Return the (X, Y) coordinate for the center point of the cell that contains the specified text.  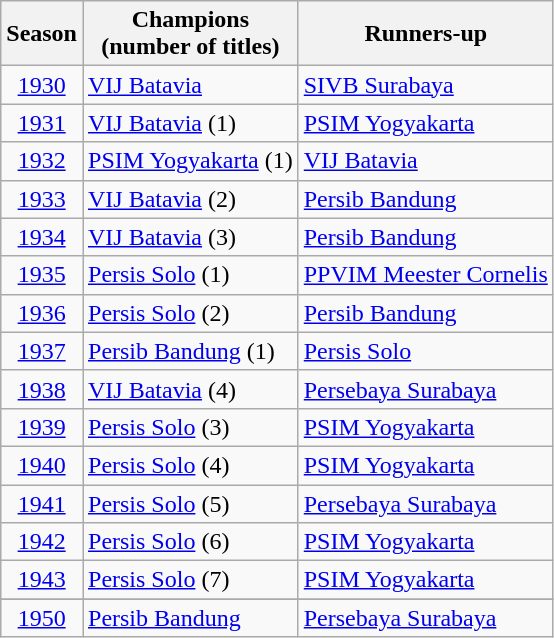
1939 (42, 427)
1932 (42, 161)
Persis Solo (1) (190, 275)
1941 (42, 503)
Persis Solo (2) (190, 313)
Persib Bandung (1) (190, 351)
1935 (42, 275)
1936 (42, 313)
Persis Solo (4) (190, 465)
1933 (42, 199)
1934 (42, 237)
1937 (42, 351)
PPVIM Meester Cornelis (426, 275)
SIVB Surabaya (426, 85)
VIJ Batavia (1) (190, 123)
VIJ Batavia (3) (190, 237)
Persis Solo (5) (190, 503)
PSIM Yogyakarta (1) (190, 161)
1938 (42, 389)
Runners-up (426, 34)
Champions(number of titles) (190, 34)
1942 (42, 542)
Persis Solo (6) (190, 542)
1940 (42, 465)
1931 (42, 123)
Persis Solo (426, 351)
Persis Solo (3) (190, 427)
1943 (42, 580)
Season (42, 34)
1950 (42, 618)
1930 (42, 85)
Persis Solo (7) (190, 580)
VIJ Batavia (2) (190, 199)
VIJ Batavia (4) (190, 389)
